Detect which cell encompasses the target text, then output its (x, y) center coordinate. 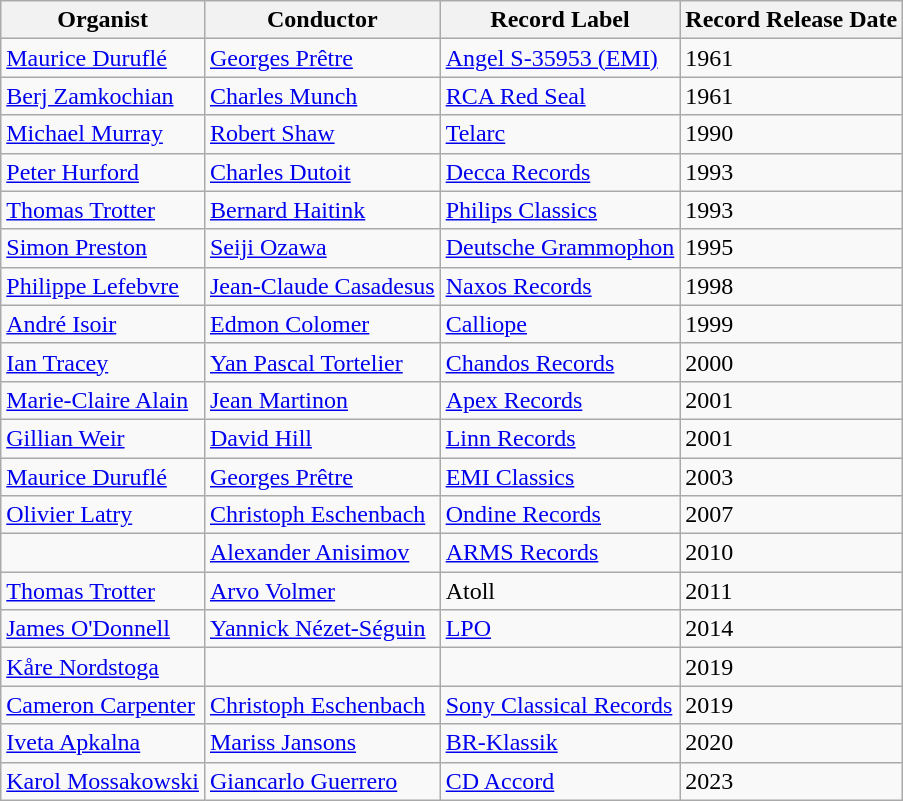
Cameron Carpenter (103, 705)
Chandos Records (560, 362)
James O'Donnell (103, 629)
Michael Murray (103, 134)
Telarc (560, 134)
2020 (792, 743)
2023 (792, 781)
ARMS Records (560, 553)
Jean Martinon (322, 400)
Philippe Lefebvre (103, 286)
Calliope (560, 324)
2010 (792, 553)
Ondine Records (560, 515)
Ian Tracey (103, 362)
Naxos Records (560, 286)
Arvo Volmer (322, 591)
Alexander Anisimov (322, 553)
Deutsche Grammophon (560, 248)
1990 (792, 134)
David Hill (322, 438)
Gillian Weir (103, 438)
Marie-Claire Alain (103, 400)
Berj Zamkochian (103, 96)
Yannick Nézet-Séguin (322, 629)
1995 (792, 248)
Angel S-35953 (EMI) (560, 58)
Record Release Date (792, 20)
Charles Dutoit (322, 172)
André Isoir (103, 324)
LPO (560, 629)
2007 (792, 515)
EMI Classics (560, 477)
Karol Mossakowski (103, 781)
Linn Records (560, 438)
Organist (103, 20)
Conductor (322, 20)
CD Accord (560, 781)
Giancarlo Guerrero (322, 781)
Simon Preston (103, 248)
Mariss Jansons (322, 743)
1999 (792, 324)
2000 (792, 362)
Robert Shaw (322, 134)
Jean-Claude Casadesus (322, 286)
Decca Records (560, 172)
Record Label (560, 20)
2003 (792, 477)
Yan Pascal Tortelier (322, 362)
Peter Hurford (103, 172)
Sony Classical Records (560, 705)
Edmon Colomer (322, 324)
RCA Red Seal (560, 96)
Philips Classics (560, 210)
Atoll (560, 591)
Bernard Haitink (322, 210)
Iveta Apkalna (103, 743)
BR-Klassik (560, 743)
Kåre Nordstoga (103, 667)
Seiji Ozawa (322, 248)
2014 (792, 629)
Olivier Latry (103, 515)
Apex Records (560, 400)
1998 (792, 286)
2011 (792, 591)
Charles Munch (322, 96)
